Capture the cell that displays the provided text and extract its (X, Y) central coordinate. 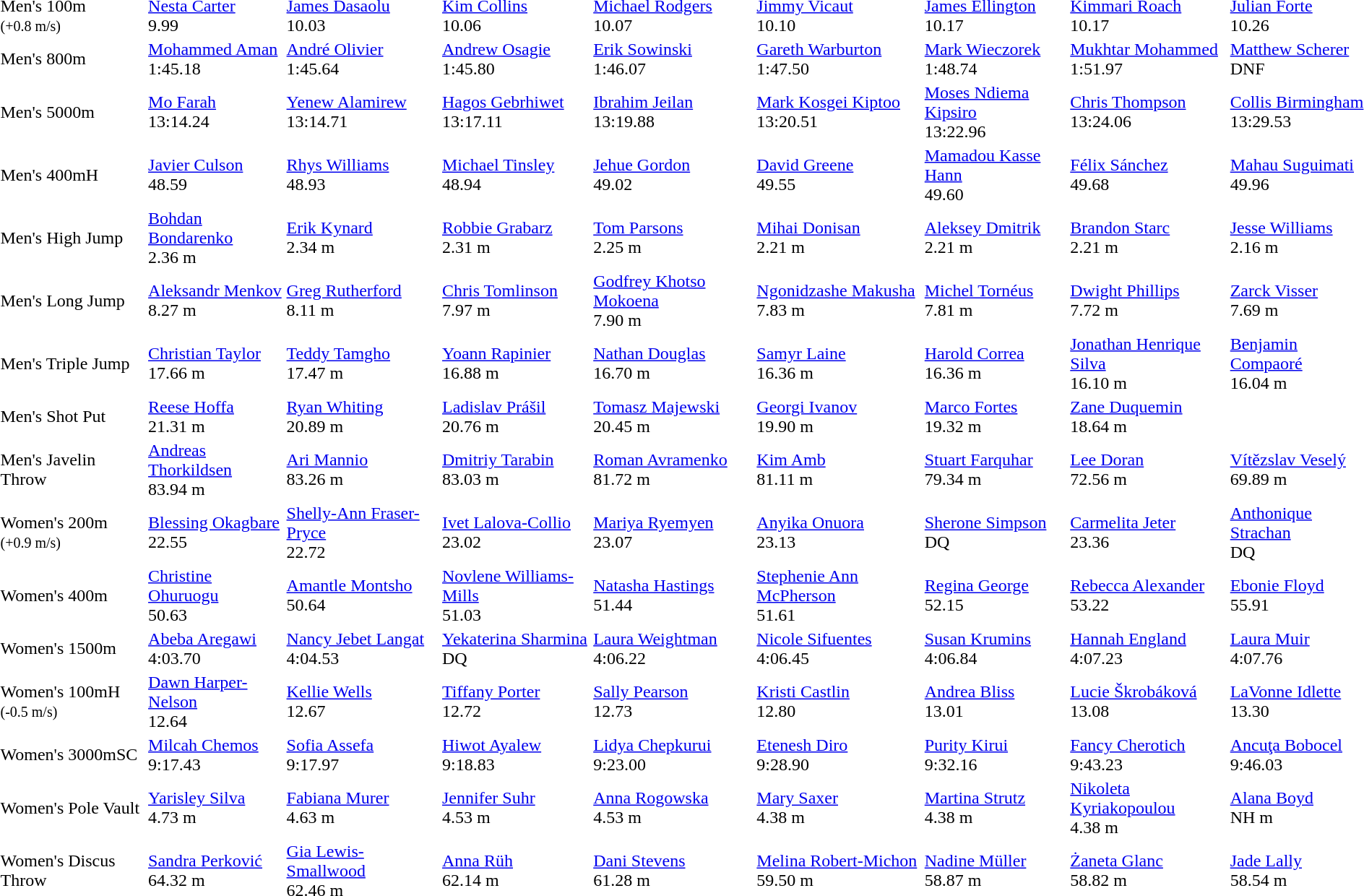
Mary Saxer 4.38 m (838, 808)
Javier Culson 48.59 (215, 175)
Fabiana Murer 4.63 m (362, 808)
Ivet Lalova-Collio 23.02 (516, 533)
Ladislav Prášil 20.76 m (516, 416)
Marco Fortes 19.32 m (996, 416)
Mark Kosgei Kiptoo 13:20.51 (838, 112)
Abeba Aregawi 4:03.70 (215, 649)
Lidya Chepkurui 9:23.00 (673, 754)
Dmitriy Tarabin 83.03 m (516, 470)
Robbie Grabarz 2.31 m (516, 238)
Michel Tornéus 7.81 m (996, 301)
Lee Doran 72.56 m (1148, 470)
Mariya Ryemyen 23.07 (673, 533)
Erik Kynard 2.34 m (362, 238)
Mukhtar Mohammed 1:51.97 (1148, 59)
Kim Amb 81.11 m (838, 470)
Harold Correa 16.36 m (996, 363)
Jennifer Suhr 4.53 m (516, 808)
Nathan Douglas 16.70 m (673, 363)
Sherone Simpson DQ (996, 533)
Reese Hoffa 21.31 m (215, 416)
Purity Kirui 9:32.16 (996, 754)
Michael Tinsley 48.94 (516, 175)
Kellie Wells 12.67 (362, 702)
David Greene 49.55 (838, 175)
Jonathan Henrique Silva 16.10 m (1148, 363)
Novlene Williams-Mills 51.03 (516, 595)
Stephenie Ann McPherson 51.61 (838, 595)
Sally Pearson 12.73 (673, 702)
André Olivier 1:45.64 (362, 59)
Zane Duquemin 18.64 m (1148, 416)
Godfrey Khotso Mokoena 7.90 m (673, 301)
Lucie Škrobáková 13.08 (1148, 702)
Blessing Okagbare 22.55 (215, 533)
Anyika Onuora 23.13 (838, 533)
Nikoleta Kyriakopoulou 4.38 m (1148, 808)
Stuart Farquhar 79.34 m (996, 470)
Kristi Castlin 12.80 (838, 702)
Christine Ohuruogu 50.63 (215, 595)
Natasha Hastings 51.44 (673, 595)
Ari Mannio 83.26 m (362, 470)
Andrew Osagie 1:45.80 (516, 59)
Fancy Cherotich 9:43.23 (1148, 754)
Hiwot Ayalew 9:18.83 (516, 754)
Roman Avramenko 81.72 m (673, 470)
Moses Ndiema Kipsiro 13:22.96 (996, 112)
Andrea Bliss 13.01 (996, 702)
Sofia Assefa 9:17.97 (362, 754)
Etenesh Diro 9:28.90 (838, 754)
Samyr Laine 16.36 m (838, 363)
Dwight Phillips 7.72 m (1148, 301)
Mo Farah 13:14.24 (215, 112)
Nicole Sifuentes 4:06.45 (838, 649)
Carmelita Jeter 23.36 (1148, 533)
Aleksey Dmitrik 2.21 m (996, 238)
Greg Rutherford 8.11 m (362, 301)
Andreas Thorkildsen 83.94 m (215, 470)
Bohdan Bondarenko 2.36 m (215, 238)
Mohammed Aman 1:45.18 (215, 59)
Rhys Williams 48.93 (362, 175)
Teddy Tamgho 17.47 m (362, 363)
Christian Taylor 17.66 m (215, 363)
Tiffany Porter 12.72 (516, 702)
Martina Strutz 4.38 m (996, 808)
Ibrahim Jeilan 13:19.88 (673, 112)
Gareth Warburton 1:47.50 (838, 59)
Mamadou Kasse Hann 49.60 (996, 175)
Nancy Jebet Langat 4:04.53 (362, 649)
Amantle Montsho 50.64 (362, 595)
Brandon Starc 2.21 m (1148, 238)
Chris Tomlinson 7.97 m (516, 301)
Yenew Alamirew 13:14.71 (362, 112)
Jehue Gordon 49.02 (673, 175)
Dawn Harper-Nelson 12.64 (215, 702)
Hagos Gebrhiwet 13:17.11 (516, 112)
Mihai Donisan 2.21 m (838, 238)
Aleksandr Menkov 8.27 m (215, 301)
Laura Weightman 4:06.22 (673, 649)
Tomasz Majewski 20.45 m (673, 416)
Yarisley Silva 4.73 m (215, 808)
Ryan Whiting 20.89 m (362, 416)
Regina George 52.15 (996, 595)
Rebecca Alexander 53.22 (1148, 595)
Erik Sowinski 1:46.07 (673, 59)
Mark Wieczorek 1:48.74 (996, 59)
Yekaterina Sharmina DQ (516, 649)
Susan Krumins 4:06.84 (996, 649)
Ngonidzashe Makusha 7.83 m (838, 301)
Shelly-Ann Fraser-Pryce 22.72 (362, 533)
Tom Parsons 2.25 m (673, 238)
Hannah England 4:07.23 (1148, 649)
Félix Sánchez 49.68 (1148, 175)
Milcah Chemos 9:17.43 (215, 754)
Yoann Rapinier 16.88 m (516, 363)
Chris Thompson 13:24.06 (1148, 112)
Anna Rogowska 4.53 m (673, 808)
Georgi Ivanov 19.90 m (838, 416)
